For the text-containing cell, return its midpoint in (x, y) coordinate format. 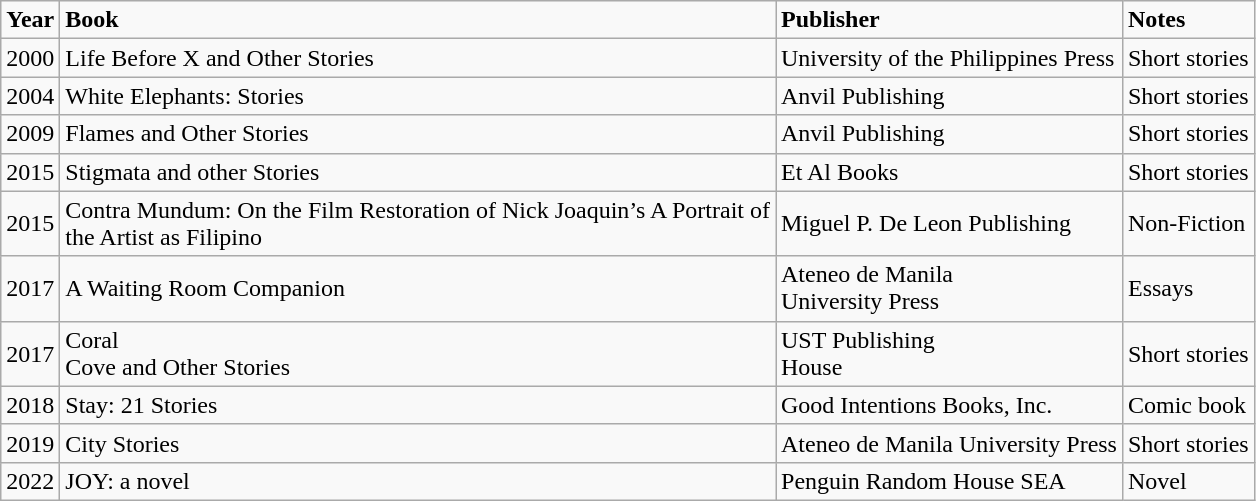
2019 (30, 443)
Ateneo de ManilaUniversity Press (950, 288)
University of the Philippines Press (950, 58)
Stigmata and other Stories (418, 172)
CoralCove and Other Stories (418, 354)
Non-Fiction (1188, 224)
Flames and Other Stories (418, 134)
Et Al Books (950, 172)
Notes (1188, 20)
Novel (1188, 481)
2022 (30, 481)
UST PublishingHouse (950, 354)
Miguel P. De Leon Publishing (950, 224)
2018 (30, 405)
2004 (30, 96)
Good Intentions Books, Inc. (950, 405)
Book (418, 20)
Life Before X and Other Stories (418, 58)
Comic book (1188, 405)
2000 (30, 58)
Publisher (950, 20)
Penguin Random House SEA (950, 481)
City Stories (418, 443)
2009 (30, 134)
A Waiting Room Companion (418, 288)
Essays (1188, 288)
Stay: 21 Stories (418, 405)
Ateneo de Manila University Press (950, 443)
White Elephants: Stories (418, 96)
JOY: a novel (418, 481)
Contra Mundum: On the Film Restoration of Nick Joaquin’s A Portrait ofthe Artist as Filipino (418, 224)
Year (30, 20)
